Return the (x, y) coordinate for the center point of the cell that contains the specified text.  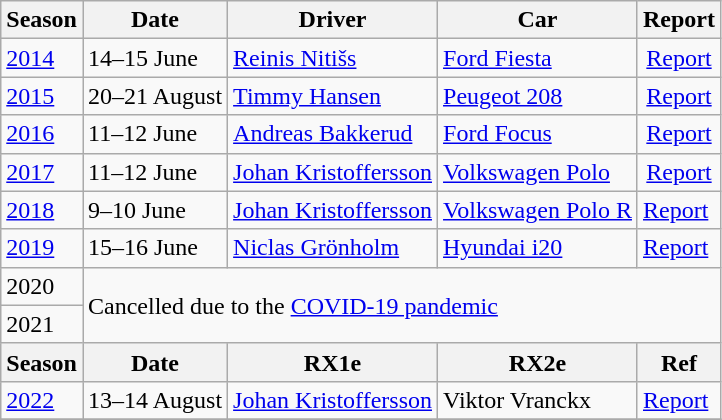
Volkswagen Polo (538, 172)
Timmy Hansen (333, 96)
2020 (42, 286)
2017 (42, 172)
2018 (42, 210)
RX1e (333, 362)
2015 (42, 96)
14–15 June (154, 58)
2019 (42, 248)
Driver (333, 20)
13–14 August (154, 400)
2021 (42, 324)
15–16 June (154, 248)
Cancelled due to the COVID-19 pandemic (401, 305)
Ford Focus (538, 134)
Andreas Bakkerud (333, 134)
Volkswagen Polo R (538, 210)
9–10 June (154, 210)
Hyundai i20 (538, 248)
2014 (42, 58)
2022 (42, 400)
RX2e (538, 362)
Peugeot 208 (538, 96)
Reinis Nitišs (333, 58)
Ref (678, 362)
2016 (42, 134)
20–21 August (154, 96)
Viktor Vranckx (538, 400)
Car (538, 20)
Ford Fiesta (538, 58)
Niclas Grönholm (333, 248)
